Search for the cell housing the specified text and yield its (x, y) center coordinate. 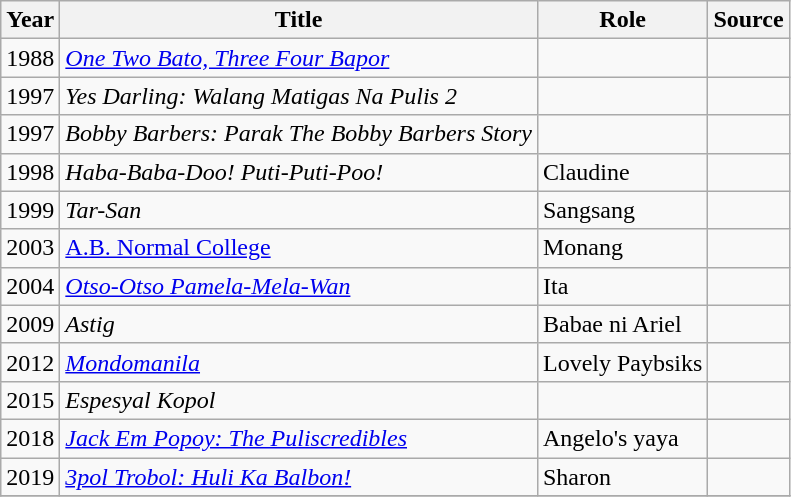
1998 (30, 172)
1988 (30, 58)
2009 (30, 324)
Espesyal Kopol (299, 400)
Title (299, 20)
Year (30, 20)
Monang (622, 248)
2019 (30, 477)
Otso-Otso Pamela-Mela-Wan (299, 286)
Mondomanila (299, 362)
Sharon (622, 477)
2012 (30, 362)
Babae ni Ariel (622, 324)
One Two Bato, Three Four Bapor (299, 58)
Claudine (622, 172)
Yes Darling: Walang Matigas Na Pulis 2 (299, 96)
Lovely Paybsiks (622, 362)
2018 (30, 438)
3pol Trobol: Huli Ka Balbon! (299, 477)
Astig (299, 324)
Source (748, 20)
Role (622, 20)
Bobby Barbers: Parak The Bobby Barbers Story (299, 134)
Haba-Baba-Doo! Puti-Puti-Poo! (299, 172)
2003 (30, 248)
A.B. Normal College (299, 248)
Sangsang (622, 210)
2015 (30, 400)
Angelo's yaya (622, 438)
Jack Em Popoy: The Puliscredibles (299, 438)
Ita (622, 286)
2004 (30, 286)
Tar-San (299, 210)
1999 (30, 210)
